Capture the cell that displays the provided text and extract its (X, Y) central coordinate. 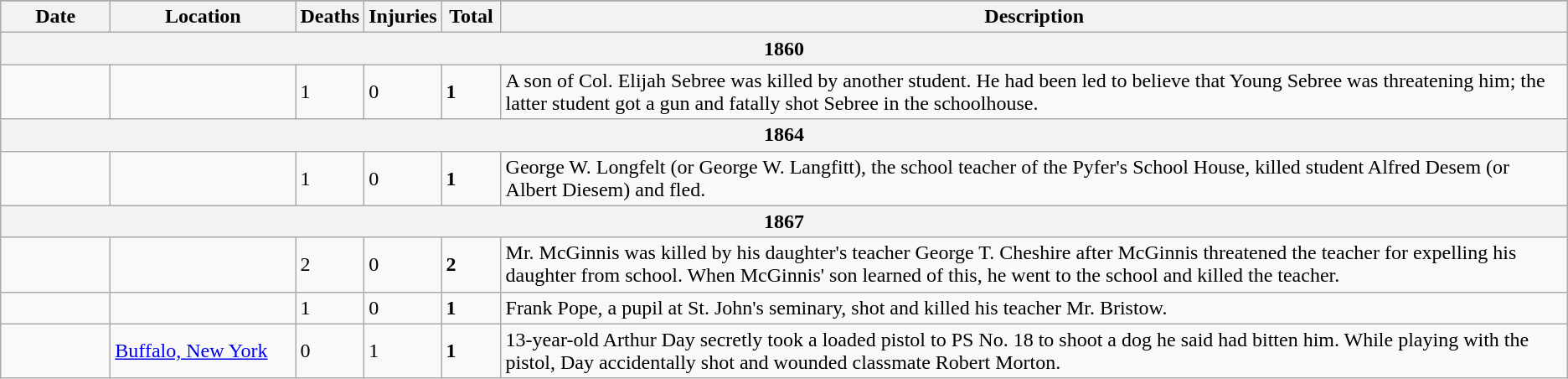
Buffalo, New York (203, 350)
Injuries (403, 17)
George W. Longfelt (or George W. Langfitt), the school teacher of the Pyfer's School House, killed student Alfred Desem (or Albert Diesem) and fled. (1034, 178)
Deaths (330, 17)
1867 (784, 221)
Description (1034, 17)
Date (55, 17)
1860 (784, 49)
Frank Pope, a pupil at St. John's seminary, shot and killed his teacher Mr. Bristow. (1034, 308)
Location (203, 17)
Total (471, 17)
1864 (784, 135)
